Extract the [X, Y] coordinate from the center of the cell holding the provided text.  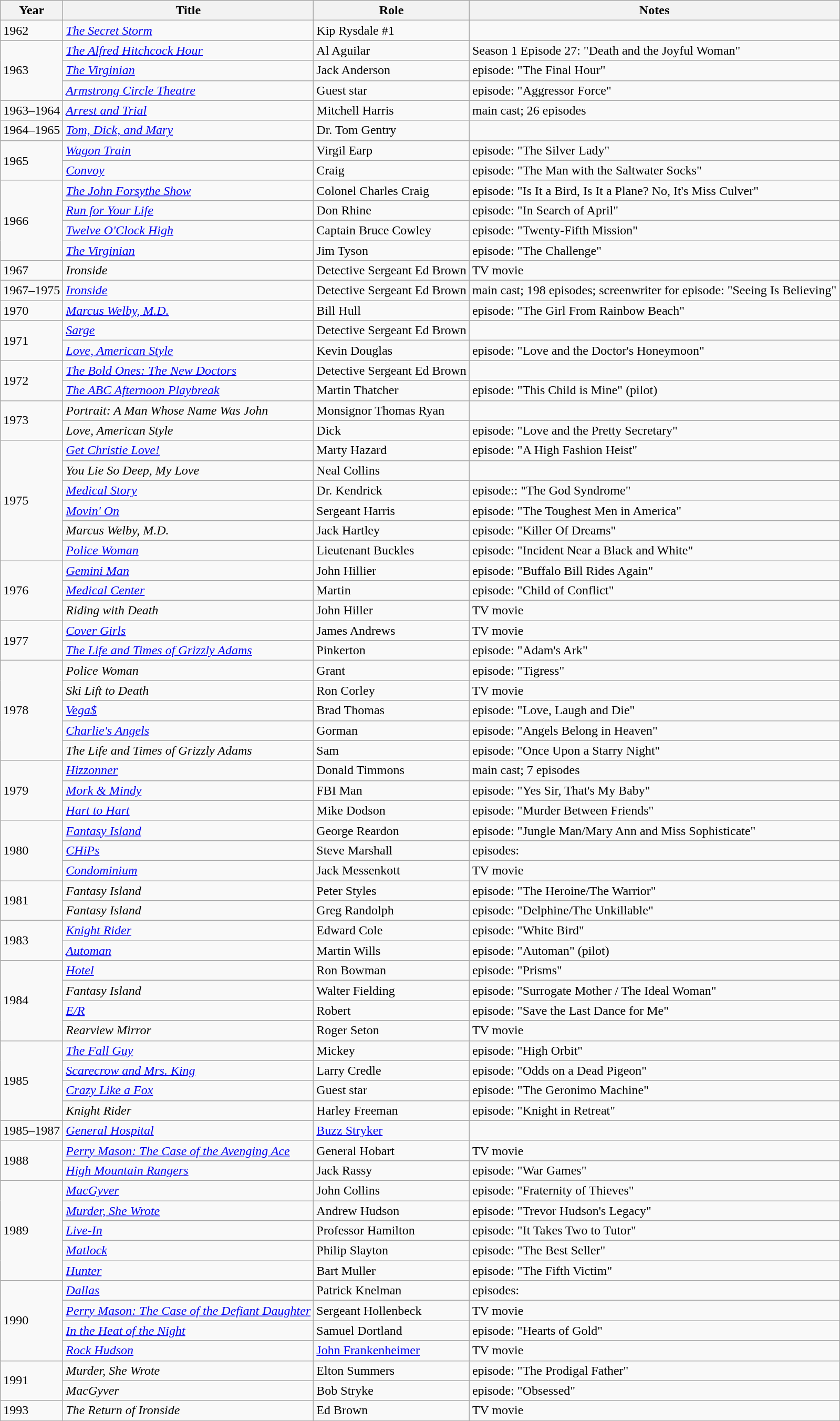
Dick [392, 430]
Al Aguilar [392, 50]
Elton Summers [392, 1371]
episode: "In Search of April" [654, 210]
Perry Mason: The Case of the Defiant Daughter [188, 1311]
episode: "Yes Sir, That's My Baby" [654, 790]
episode: "Child of Conflict" [654, 591]
main cast; 7 episodes [654, 770]
The Bold Ones: The New Doctors [188, 370]
1975 [32, 500]
Andrew Hudson [392, 1210]
Matlock [188, 1251]
episode: "Fraternity of Thieves" [654, 1190]
Riding with Death [188, 611]
Scarecrow and Mrs. King [188, 1070]
Peter Styles [392, 891]
1978 [32, 710]
episode: "Jungle Man/Mary Ann and Miss Sophisticate" [654, 830]
1963–1964 [32, 110]
John Collins [392, 1190]
Ski Lift to Death [188, 691]
1965 [32, 160]
episode: "Obsessed" [654, 1391]
main cast; 198 episodes; screenwriter for episode: "Seeing Is Believing" [654, 291]
episode: "Angels Belong in Heaven" [654, 730]
Steve Marshall [392, 850]
FBI Man [392, 790]
episode: "The Man with the Saltwater Socks" [654, 170]
Role [392, 11]
Professor Hamilton [392, 1231]
Ron Corley [392, 691]
episode: "Delphine/The Unkillable" [654, 911]
episode: "The Toughest Men in America" [654, 510]
Sam [392, 750]
Hunter [188, 1271]
The Secret Storm [188, 30]
Martin [392, 591]
Jack Hartley [392, 530]
Greg Randolph [392, 911]
Medical Story [188, 490]
The Alfred Hitchcock Hour [188, 50]
1964–1965 [32, 130]
You Lie So Deep, My Love [188, 470]
Title [188, 11]
Rock Hudson [188, 1351]
episode: "Tigress" [654, 671]
episode: "Surrogate Mother / The Ideal Woman" [654, 991]
1976 [32, 590]
episode: "Twenty-Fifth Mission" [654, 230]
episode: "Once Upon a Starry Night" [654, 750]
Twelve O'Clock High [188, 230]
Patrick Knelman [392, 1291]
Charlie's Angels [188, 730]
Larry Credle [392, 1070]
episode: "Knight in Retreat" [654, 1110]
Convoy [188, 170]
Crazy Like a Fox [188, 1090]
1988 [32, 1160]
episode: "A High Fashion Heist" [654, 450]
Brad Thomas [392, 710]
episode: "The Heroine/The Warrior" [654, 891]
Pinkerton [392, 651]
episode: "Incident Near a Black and White" [654, 550]
Get Christie Love! [188, 450]
Perry Mason: The Case of the Avenging Ace [188, 1150]
Sergeant Hollenbeck [392, 1311]
Run for Your Life [188, 210]
Bob Stryke [392, 1391]
1977 [32, 641]
Robert [392, 1011]
episode: "Odds on a Dead Pigeon" [654, 1070]
Virgil Earp [392, 150]
1983 [32, 941]
episode: "Adam's Ark" [654, 651]
episode: "The Fifth Victim" [654, 1271]
1979 [32, 790]
In the Heat of the Night [188, 1331]
1962 [32, 30]
episode: "The Girl From Rainbow Beach" [654, 311]
1981 [32, 901]
episode: "Hearts of Gold" [654, 1331]
main cast; 26 episodes [654, 110]
Bart Muller [392, 1271]
Mitchell Harris [392, 110]
Grant [392, 671]
episode: "Murder Between Friends" [654, 810]
Season 1 Episode 27: "Death and the Joyful Woman" [654, 50]
George Reardon [392, 830]
John Hiller [392, 611]
episode: "Love and the Doctor's Honeymoon" [654, 351]
Ed Brown [392, 1410]
episode: "White Bird" [654, 931]
1980 [32, 850]
episode: "The Challenge" [654, 251]
Jack Anderson [392, 70]
Mickey [392, 1051]
Jack Rassy [392, 1170]
Ron Bowman [392, 971]
Live-In [188, 1231]
E/R [188, 1011]
Wagon Train [188, 150]
Gorman [392, 730]
episode: "Save the Last Dance for Me" [654, 1011]
The John Forsythe Show [188, 190]
Monsignor Thomas Ryan [392, 410]
Marty Hazard [392, 450]
episode: "The Geronimo Machine" [654, 1090]
Martin Thatcher [392, 390]
episode: "Aggressor Force" [654, 90]
Colonel Charles Craig [392, 190]
1971 [32, 341]
episode: "Killer Of Dreams" [654, 530]
Samuel Dortland [392, 1331]
episode: "The Final Hour" [654, 70]
Notes [654, 11]
Arrest and Trial [188, 110]
Captain Bruce Cowley [392, 230]
Mork & Mindy [188, 790]
Armstrong Circle Theatre [188, 90]
1970 [32, 311]
CHiPs [188, 850]
Mike Dodson [392, 810]
episode: "It Takes Two to Tutor" [654, 1231]
Portrait: A Man Whose Name Was John [188, 410]
Buzz Stryker [392, 1130]
Hart to Hart [188, 810]
1963 [32, 70]
Movin' On [188, 510]
1984 [32, 1001]
Martin Wills [392, 951]
Automan [188, 951]
episode: "Buffalo Bill Rides Again" [654, 570]
Condominium [188, 870]
Hizzonner [188, 770]
Jack Messenkott [392, 870]
Medical Center [188, 591]
Sergeant Harris [392, 510]
1972 [32, 380]
Cover Girls [188, 631]
The ABC Afternoon Playbreak [188, 390]
Dr. Tom Gentry [392, 130]
1985–1987 [32, 1130]
Neal Collins [392, 470]
Walter Fielding [392, 991]
1973 [32, 420]
episode: "Prisms" [654, 971]
1990 [32, 1321]
1967 [32, 271]
Don Rhine [392, 210]
Donald Timmons [392, 770]
John Hillier [392, 570]
Bill Hull [392, 311]
1991 [32, 1381]
Kip Rysdale #1 [392, 30]
Roger Seton [392, 1031]
episode: "The Prodigal Father" [654, 1371]
The Return of Ironside [188, 1410]
episode: "Trevor Hudson's Legacy" [654, 1210]
The Fall Guy [188, 1051]
1967–1975 [32, 291]
General Hobart [392, 1150]
Harley Freeman [392, 1110]
Edward Cole [392, 931]
1966 [32, 220]
Dallas [188, 1291]
John Frankenheimer [392, 1351]
Rearview Mirror [188, 1031]
episode:: "The God Syndrome" [654, 490]
High Mountain Rangers [188, 1170]
Kevin Douglas [392, 351]
episode: "Is It a Bird, Is It a Plane? No, It's Miss Culver" [654, 190]
episode: "High Orbit" [654, 1051]
episode: "Love and the Pretty Secretary" [654, 430]
Lieutenant Buckles [392, 550]
1985 [32, 1080]
1993 [32, 1410]
episode: "Automan" (pilot) [654, 951]
episode: "Love, Laugh and Die" [654, 710]
Jim Tyson [392, 251]
General Hospital [188, 1130]
Tom, Dick, and Mary [188, 130]
episode: "The Best Seller" [654, 1251]
Hotel [188, 971]
Sarge [188, 331]
1989 [32, 1230]
episode: "This Child is Mine" (pilot) [654, 390]
James Andrews [392, 631]
Craig [392, 170]
episode: "War Games" [654, 1170]
Vega$ [188, 710]
Gemini Man [188, 570]
Dr. Kendrick [392, 490]
Year [32, 11]
episode: "The Silver Lady" [654, 150]
Philip Slayton [392, 1251]
